Detect which cell encompasses the target text, then output its (X, Y) center coordinate. 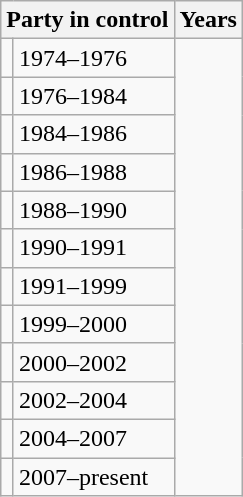
1990–1991 (94, 248)
1986–1988 (94, 172)
Years (208, 20)
2000–2002 (94, 362)
2002–2004 (94, 400)
1984–1986 (94, 134)
1976–1984 (94, 96)
1999–2000 (94, 324)
1974–1976 (94, 58)
2004–2007 (94, 438)
Party in control (88, 20)
2007–present (94, 477)
1988–1990 (94, 210)
1991–1999 (94, 286)
